Identify which cell holds the provided text, then report its [x, y] central coordinate. 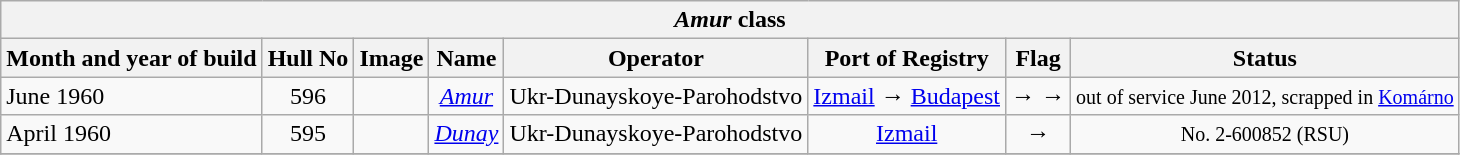
Hull No [308, 58]
Amur class [730, 20]
Izmail → Budapest [907, 96]
out of service June 2012, scrapped in Komárno [1266, 96]
June 1960 [132, 96]
Dunay [466, 134]
Image [392, 58]
Status [1266, 58]
Month and year of build [132, 58]
→ → [1038, 96]
Izmail [907, 134]
Flag [1038, 58]
→ [1038, 134]
595 [308, 134]
Operator [656, 58]
No. 2-600852 (RSU) [1266, 134]
April 1960 [132, 134]
Amur [466, 96]
Name [466, 58]
Port of Registry [907, 58]
596 [308, 96]
